Identify which cell holds the provided text, then report its (x, y) central coordinate. 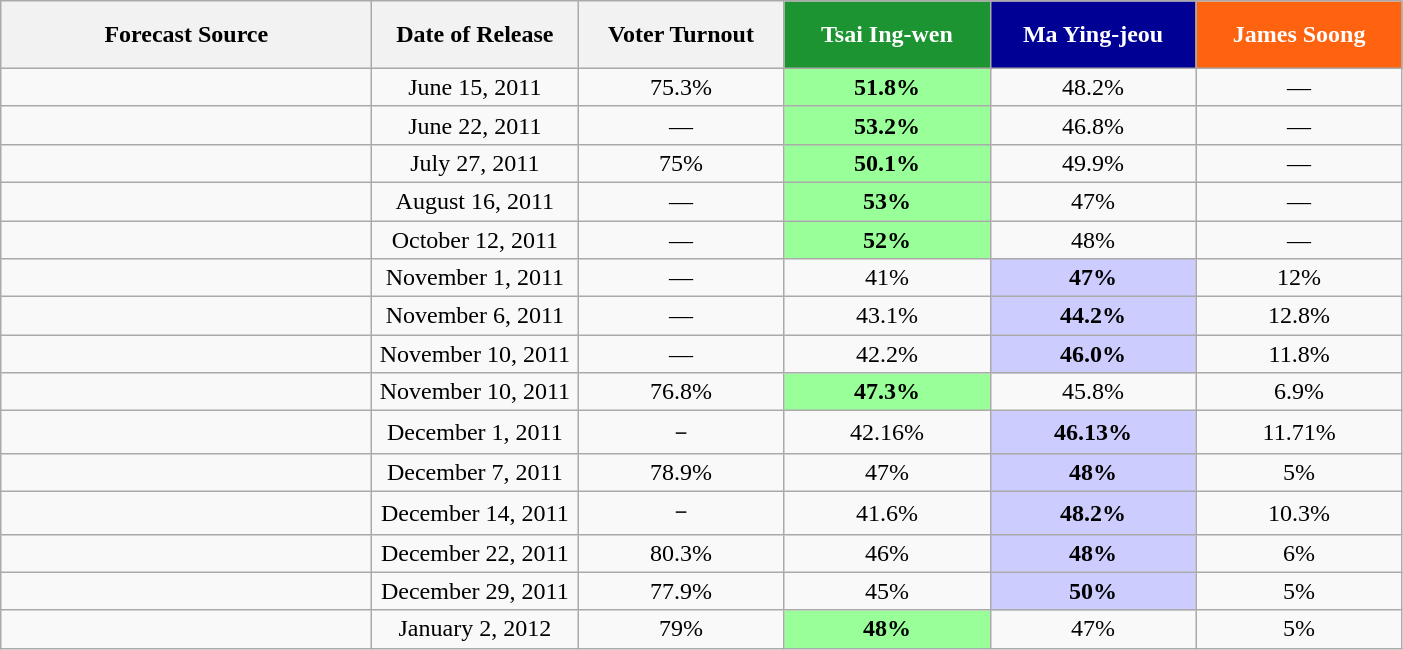
41% (887, 278)
78.9% (681, 472)
49.9% (1093, 163)
Date of Release (475, 35)
75.3% (681, 87)
53.2% (887, 125)
July 27, 2011 (475, 163)
6% (1299, 553)
December 7, 2011 (475, 472)
50.1% (887, 163)
November 1, 2011 (475, 278)
77.9% (681, 591)
79% (681, 629)
43.1% (887, 316)
47.3% (887, 392)
12% (1299, 278)
Forecast Source (186, 35)
45.8% (1093, 392)
6.9% (1299, 392)
January 2, 2012 (475, 629)
December 1, 2011 (475, 432)
August 16, 2011 (475, 201)
41.6% (887, 512)
46.13% (1093, 432)
Ma Ying-jeou (1093, 35)
42.2% (887, 354)
12.8% (1299, 316)
11.8% (1299, 354)
53% (887, 201)
52% (887, 239)
50% (1093, 591)
10.3% (1299, 512)
December 22, 2011 (475, 553)
November 6, 2011 (475, 316)
45% (887, 591)
75% (681, 163)
June 22, 2011 (475, 125)
June 15, 2011 (475, 87)
44.2% (1093, 316)
James Soong (1299, 35)
80.3% (681, 553)
51.8% (887, 87)
46% (887, 553)
46.0% (1093, 354)
Voter Turnout (681, 35)
42.16% (887, 432)
11.71% (1299, 432)
46.8% (1093, 125)
December 29, 2011 (475, 591)
Tsai Ing-wen (887, 35)
October 12, 2011 (475, 239)
76.8% (681, 392)
December 14, 2011 (475, 512)
